Search for the cell housing the specified text and yield its (x, y) center coordinate. 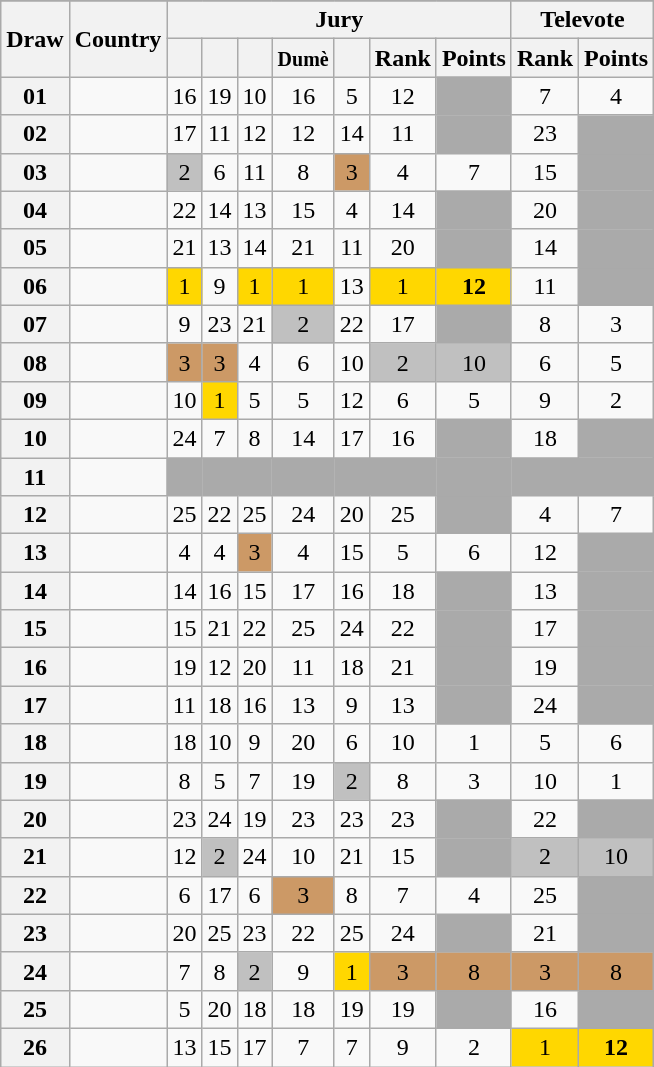
08 (35, 362)
26 (35, 1047)
06 (35, 286)
01 (35, 96)
Country (118, 39)
09 (35, 400)
02 (35, 134)
Draw (35, 39)
Jury (340, 20)
Dumè (303, 58)
07 (35, 324)
03 (35, 172)
04 (35, 210)
Televote (582, 20)
05 (35, 248)
